Return the [X, Y] coordinate for the center point of the cell that contains the specified text.  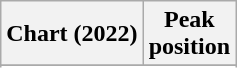
Peakposition [189, 34]
Chart (2022) [72, 34]
